From the cell containing the given text, extract its center point as (X, Y) coordinate. 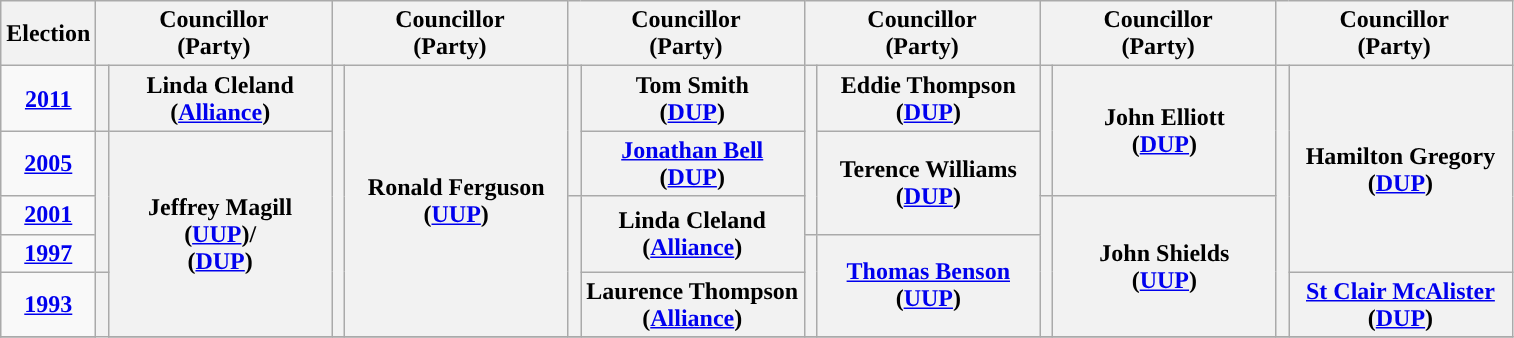
Hamilton Gregory (DUP) (1401, 169)
1997 (48, 253)
Laurence Thompson (Alliance) (692, 304)
Jeffrey Magill (UUP)/ (DUP) (220, 234)
Election (48, 34)
John Shields (UUP) (1165, 266)
Thomas Benson (UUP) (929, 286)
John Elliott (DUP) (1165, 131)
Tom Smith (DUP) (692, 98)
Jonathan Bell (DUP) (692, 164)
2005 (48, 164)
2001 (48, 215)
2011 (48, 98)
1993 (48, 304)
Eddie Thompson (DUP) (929, 98)
Ronald Ferguson (UUP) (456, 202)
Terence Williams (DUP) (929, 182)
St Clair McAlister (DUP) (1401, 304)
